Output the [x, y] coordinate of the center of the cell containing the given text.  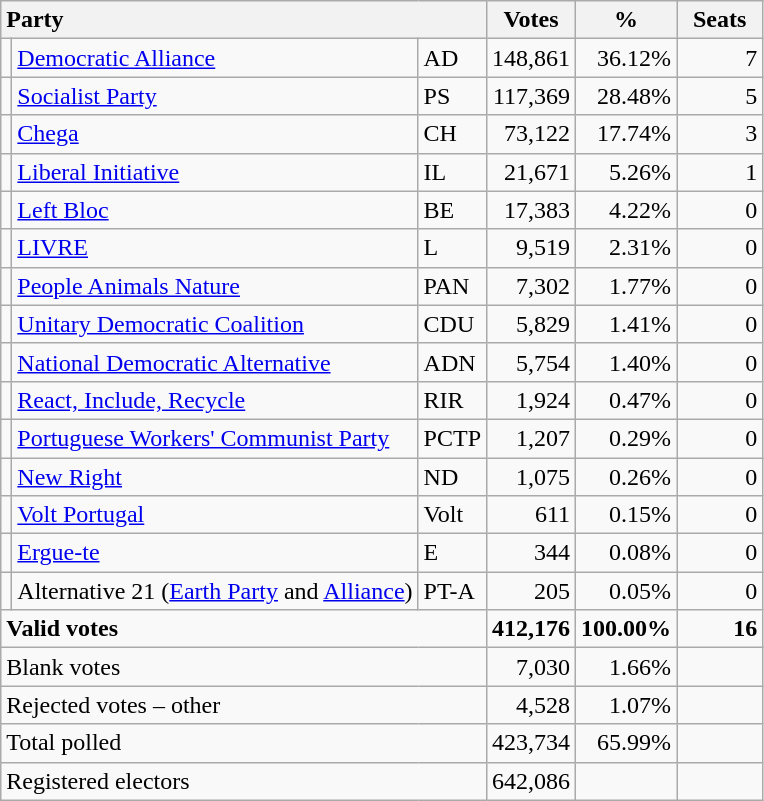
3 [720, 134]
ND [452, 477]
Seats [720, 20]
0.05% [626, 591]
1,924 [532, 400]
Democratic Alliance [215, 58]
RIR [452, 400]
PAN [452, 286]
0.08% [626, 553]
Ergue-te [215, 553]
5,754 [532, 362]
7,030 [532, 667]
% [626, 20]
0.47% [626, 400]
E [452, 553]
Portuguese Workers' Communist Party [215, 438]
1.07% [626, 705]
L [452, 248]
IL [452, 172]
Alternative 21 (Earth Party and Alliance) [215, 591]
Volt [452, 515]
Socialist Party [215, 96]
1,075 [532, 477]
1.66% [626, 667]
Volt Portugal [215, 515]
1.77% [626, 286]
28.48% [626, 96]
642,086 [532, 781]
17,383 [532, 210]
Registered electors [244, 781]
4.22% [626, 210]
Party [244, 20]
344 [532, 553]
National Democratic Alternative [215, 362]
AD [452, 58]
React, Include, Recycle [215, 400]
412,176 [532, 629]
100.00% [626, 629]
1.40% [626, 362]
Chega [215, 134]
7,302 [532, 286]
117,369 [532, 96]
16 [720, 629]
73,122 [532, 134]
Liberal Initiative [215, 172]
36.12% [626, 58]
Total polled [244, 743]
17.74% [626, 134]
Blank votes [244, 667]
Votes [532, 20]
4,528 [532, 705]
PCTP [452, 438]
423,734 [532, 743]
Unitary Democratic Coalition [215, 324]
Left Bloc [215, 210]
9,519 [532, 248]
7 [720, 58]
Valid votes [244, 629]
205 [532, 591]
21,671 [532, 172]
People Animals Nature [215, 286]
0.29% [626, 438]
ADN [452, 362]
1 [720, 172]
0.26% [626, 477]
BE [452, 210]
PS [452, 96]
PT-A [452, 591]
5,829 [532, 324]
5.26% [626, 172]
1.41% [626, 324]
611 [532, 515]
1,207 [532, 438]
CH [452, 134]
2.31% [626, 248]
148,861 [532, 58]
65.99% [626, 743]
Rejected votes – other [244, 705]
0.15% [626, 515]
5 [720, 96]
CDU [452, 324]
LIVRE [215, 248]
New Right [215, 477]
